Output the [X, Y] coordinate of the center of the cell containing the given text.  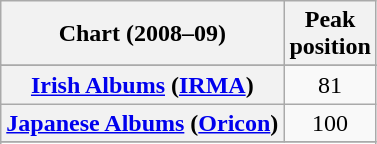
100 [330, 123]
Irish Albums (IRMA) [142, 85]
Peakposition [330, 34]
81 [330, 85]
Japanese Albums (Oricon) [142, 123]
Chart (2008–09) [142, 34]
